Extract the (x, y) coordinate from the center of the cell holding the provided text.  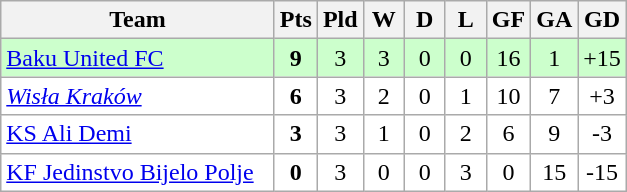
GD (602, 20)
-15 (602, 172)
+15 (602, 58)
15 (554, 172)
+3 (602, 96)
10 (508, 96)
GA (554, 20)
GF (508, 20)
KS Ali Demi (138, 134)
KF Jedinstvo Bijelo Polje (138, 172)
W (384, 20)
Team (138, 20)
D (424, 20)
-3 (602, 134)
Pld (340, 20)
L (466, 20)
Wisła Kraków (138, 96)
Baku United FC (138, 58)
Pts (296, 20)
16 (508, 58)
7 (554, 96)
